Return (x, y) of the center of cell containing provided text 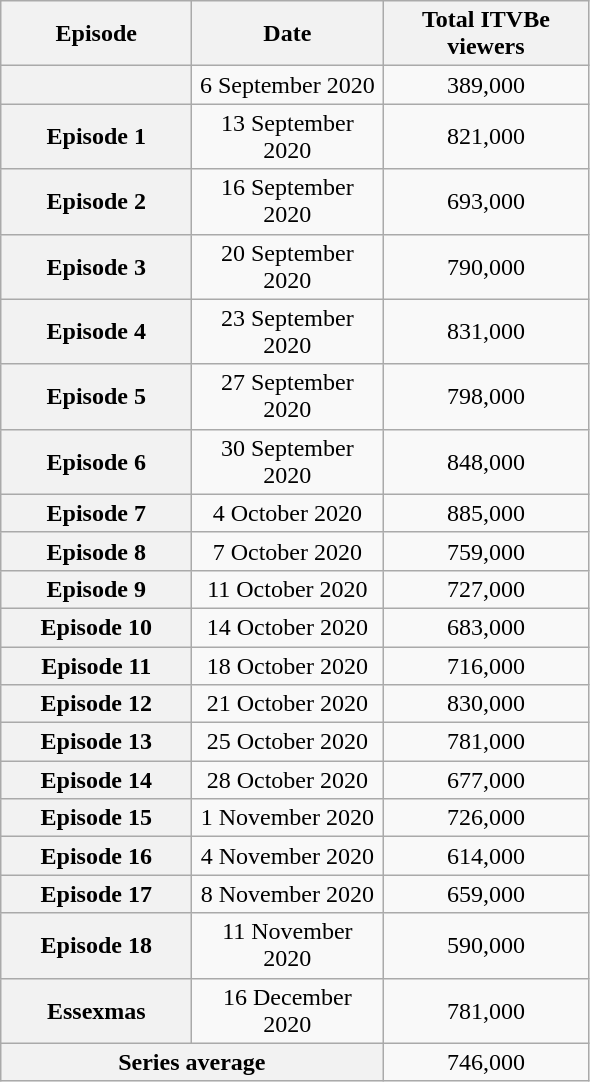
18 October 2020 (288, 665)
683,000 (486, 627)
11 October 2020 (288, 589)
Episode 11 (96, 665)
830,000 (486, 704)
590,000 (486, 946)
389,000 (486, 85)
Episode 8 (96, 551)
27 September 2020 (288, 396)
25 October 2020 (288, 742)
11 November 2020 (288, 946)
7 October 2020 (288, 551)
4 October 2020 (288, 513)
21 October 2020 (288, 704)
Episode 18 (96, 946)
Episode 14 (96, 780)
885,000 (486, 513)
726,000 (486, 818)
Episode 2 (96, 202)
16 September 2020 (288, 202)
614,000 (486, 856)
Episode 6 (96, 462)
821,000 (486, 136)
6 September 2020 (288, 85)
746,000 (486, 1062)
30 September 2020 (288, 462)
759,000 (486, 551)
Episode 15 (96, 818)
13 September 2020 (288, 136)
Essexmas (96, 1010)
Episode 9 (96, 589)
790,000 (486, 266)
Episode 16 (96, 856)
14 October 2020 (288, 627)
23 September 2020 (288, 332)
28 October 2020 (288, 780)
Episode 5 (96, 396)
Episode (96, 34)
8 November 2020 (288, 894)
693,000 (486, 202)
16 December 2020 (288, 1010)
848,000 (486, 462)
716,000 (486, 665)
Episode 1 (96, 136)
677,000 (486, 780)
4 November 2020 (288, 856)
Date (288, 34)
Series average (192, 1062)
Episode 3 (96, 266)
20 September 2020 (288, 266)
798,000 (486, 396)
Episode 17 (96, 894)
1 November 2020 (288, 818)
Episode 10 (96, 627)
727,000 (486, 589)
Total ITVBe viewers (486, 34)
659,000 (486, 894)
831,000 (486, 332)
Episode 12 (96, 704)
Episode 13 (96, 742)
Episode 4 (96, 332)
Episode 7 (96, 513)
